Search for the cell housing the specified text and yield its [x, y] center coordinate. 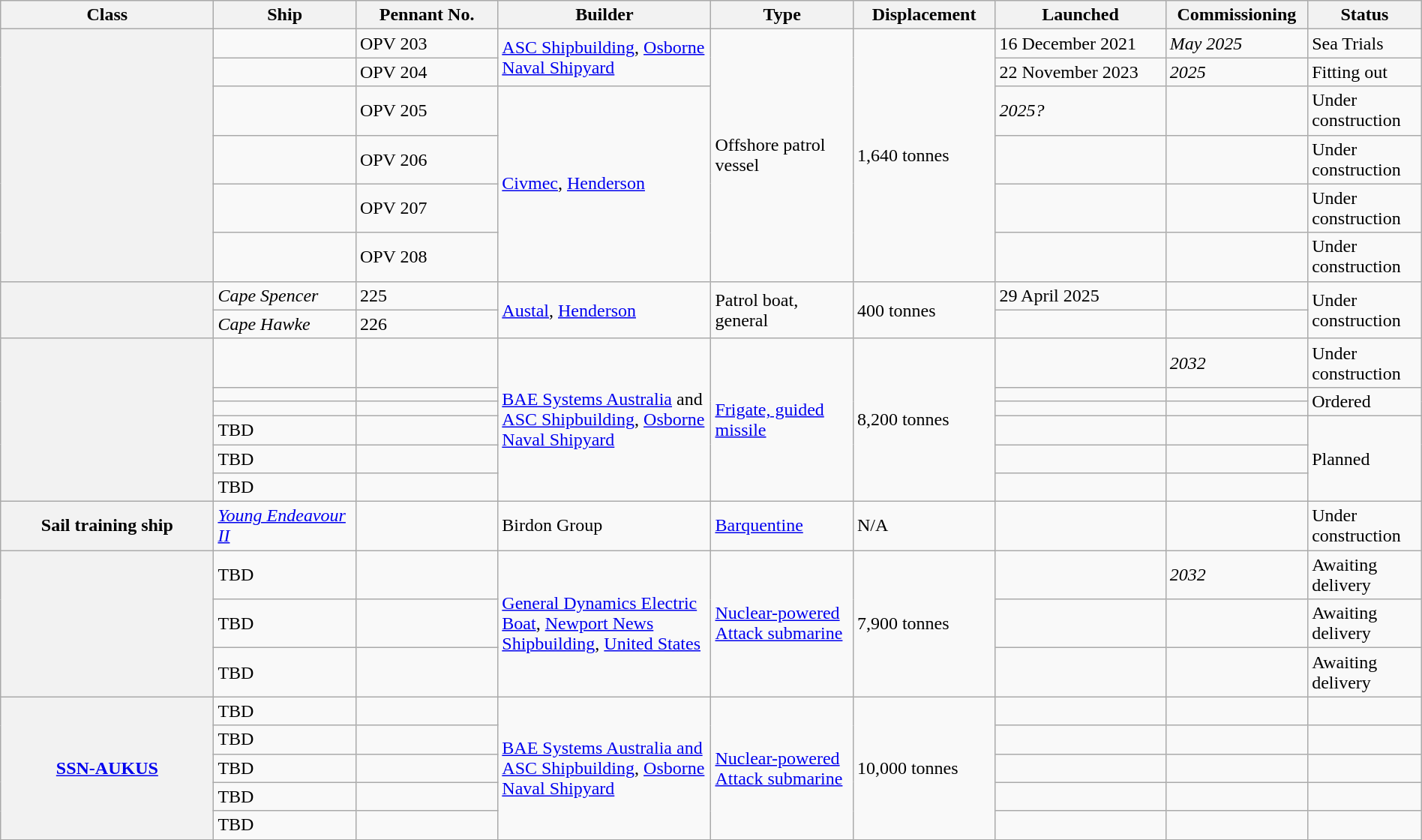
Frigate, guided missile [781, 420]
OPV 207 [426, 208]
Civmec, Henderson [604, 184]
Cape Hawke [285, 324]
OPV 206 [426, 159]
Young Endeavour II [285, 526]
Planned [1365, 458]
Class [107, 15]
Sail training ship [107, 526]
Cape Spencer [285, 295]
Ship [285, 15]
2025? [1080, 111]
N/A [924, 526]
Displacement [924, 15]
Status [1365, 15]
Launched [1080, 15]
Ordered [1365, 401]
Fitting out [1365, 72]
OPV 203 [426, 43]
2025 [1236, 72]
Sea Trials [1365, 43]
22 November 2023 [1080, 72]
Builder [604, 15]
Barquentine [781, 526]
Patrol boat, general [781, 310]
29 April 2025 [1080, 295]
General Dynamics Electric Boat, Newport News Shipbuilding, United States [604, 624]
OPV 208 [426, 256]
Pennant No. [426, 15]
Type [781, 15]
7,900 tonnes [924, 624]
Austal, Henderson [604, 310]
ASC Shipbuilding, Osborne Naval Shipyard [604, 58]
1,640 tonnes [924, 155]
225 [426, 295]
10,000 tonnes [924, 768]
SSN-AUKUS [107, 768]
Birdon Group [604, 526]
226 [426, 324]
8,200 tonnes [924, 420]
Offshore patrol vessel [781, 155]
OPV 205 [426, 111]
OPV 204 [426, 72]
May 2025 [1236, 43]
16 December 2021 [1080, 43]
Commissioning [1236, 15]
400 tonnes [924, 310]
